Search for the cell housing the specified text and yield its (X, Y) center coordinate. 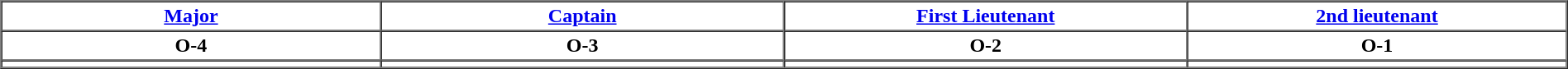
First Lieutenant (986, 16)
O-3 (582, 46)
O-4 (192, 46)
Major (192, 16)
2nd lieutenant (1378, 16)
Captain (582, 16)
O-1 (1378, 46)
O-2 (986, 46)
